Determine the [x, y] coordinate at the center of the cell enclosing the given text.  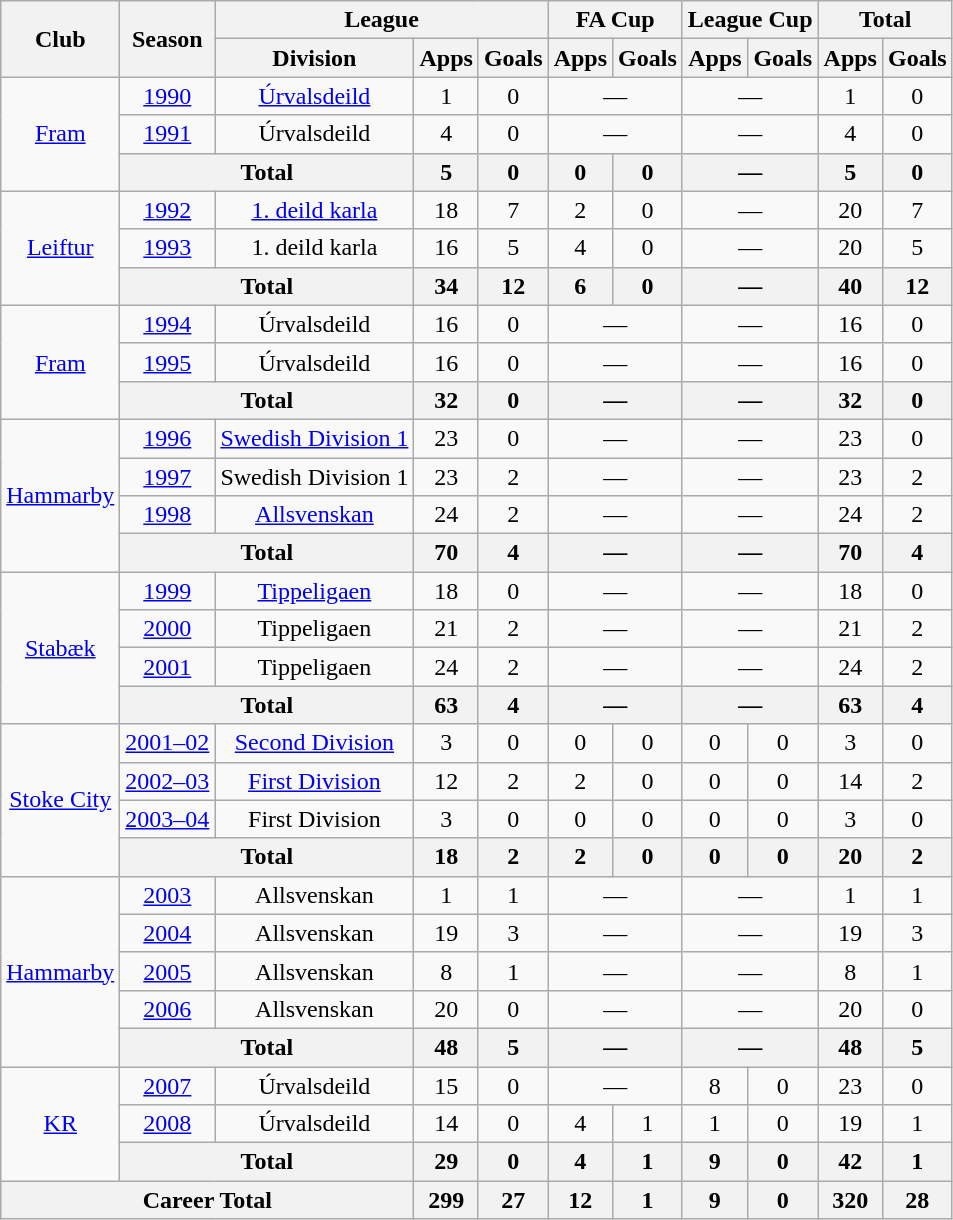
2002–03 [168, 781]
2000 [168, 629]
34 [446, 286]
1994 [168, 324]
Division [314, 58]
1997 [168, 477]
1998 [168, 515]
2004 [168, 933]
FA Cup [615, 20]
2001–02 [168, 743]
40 [850, 286]
2008 [168, 1124]
Club [60, 39]
KR [60, 1123]
28 [917, 1200]
1991 [168, 134]
27 [513, 1200]
Career Total [208, 1200]
2003–04 [168, 819]
2007 [168, 1085]
Stabæk [60, 648]
1996 [168, 438]
1993 [168, 248]
15 [446, 1085]
42 [850, 1162]
League [382, 20]
2006 [168, 1009]
Leiftur [60, 248]
Season [168, 39]
320 [850, 1200]
1995 [168, 362]
Stoke City [60, 800]
2003 [168, 895]
29 [446, 1162]
1990 [168, 96]
2005 [168, 971]
1992 [168, 210]
League Cup [750, 20]
6 [580, 286]
2001 [168, 667]
1999 [168, 591]
299 [446, 1200]
Second Division [314, 743]
